Search for the cell housing the specified text and yield its (X, Y) center coordinate. 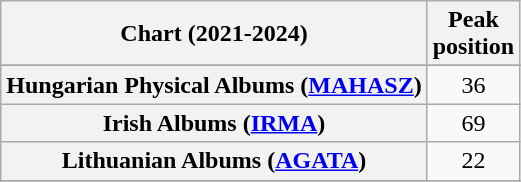
Hungarian Physical Albums (MAHASZ) (214, 85)
22 (473, 161)
Lithuanian Albums (AGATA) (214, 161)
Peakposition (473, 34)
Chart (2021-2024) (214, 34)
69 (473, 123)
Irish Albums (IRMA) (214, 123)
36 (473, 85)
